Determine the (x, y) coordinate at the center of the cell enclosing the given text.  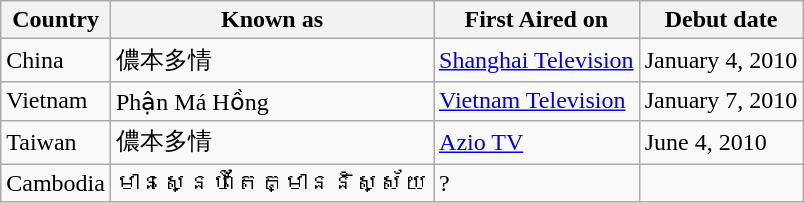
Debut date (721, 20)
Known as (272, 20)
Phận Má Hồng (272, 101)
January 4, 2010 (721, 60)
មានស្នេហ៍តែគ្មាននិស្ស័យ (272, 183)
June 4, 2010 (721, 142)
Country (56, 20)
Vietnam (56, 101)
Taiwan (56, 142)
? (537, 183)
Azio TV (537, 142)
January 7, 2010 (721, 101)
China (56, 60)
Cambodia (56, 183)
First Aired on (537, 20)
Vietnam Television (537, 101)
Shanghai Television (537, 60)
